Return (X, Y) of the center of cell containing provided text 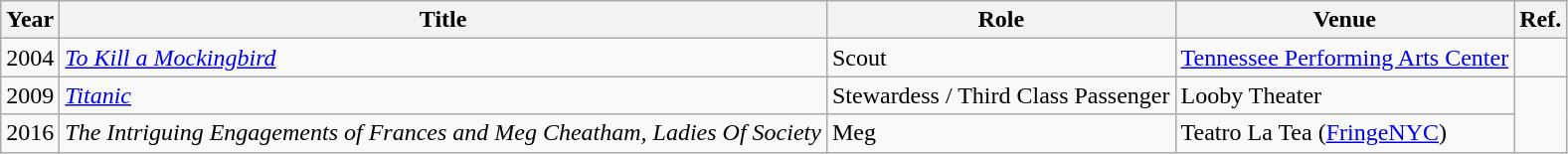
Titanic (443, 95)
2004 (30, 58)
Teatro La Tea (FringeNYC) (1344, 133)
Tennessee Performing Arts Center (1344, 58)
Venue (1344, 20)
Year (30, 20)
Looby Theater (1344, 95)
Role (1000, 20)
Meg (1000, 133)
To Kill a Mockingbird (443, 58)
2009 (30, 95)
Ref. (1541, 20)
The Intriguing Engagements of Frances and Meg Cheatham, Ladies Of Society (443, 133)
Scout (1000, 58)
Stewardess / Third Class Passenger (1000, 95)
2016 (30, 133)
Title (443, 20)
